Locate the cell with the specified text and output its [x, y] center coordinate. 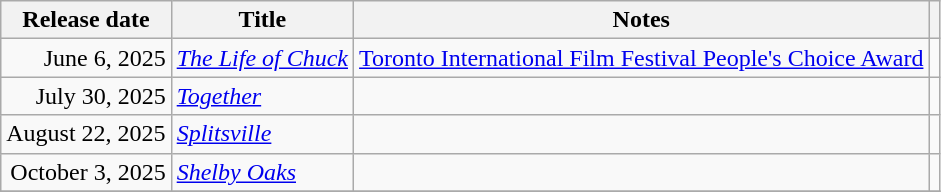
July 30, 2025 [86, 96]
Title [262, 20]
Notes [642, 20]
Toronto International Film Festival People's Choice Award [642, 58]
Shelby Oaks [262, 172]
Together [262, 96]
Release date [86, 20]
August 22, 2025 [86, 134]
June 6, 2025 [86, 58]
Splitsville [262, 134]
October 3, 2025 [86, 172]
The Life of Chuck [262, 58]
